Return [x, y] of the center of cell containing provided text 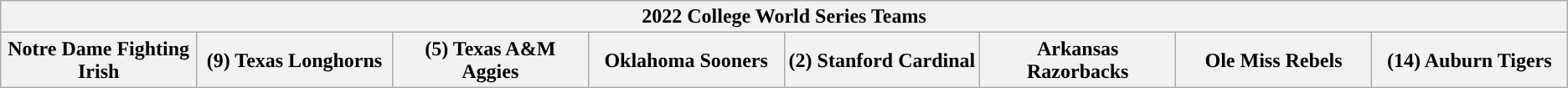
Arkansas Razorbacks [1078, 60]
Ole Miss Rebels [1274, 60]
Notre Dame Fighting Irish [99, 60]
(14) Auburn Tigers [1469, 60]
(2) Stanford Cardinal [882, 60]
Oklahoma Sooners [686, 60]
2022 College World Series Teams [784, 17]
(9) Texas Longhorns [295, 60]
(5) Texas A&M Aggies [490, 60]
